Return [X, Y] of the center of cell containing provided text 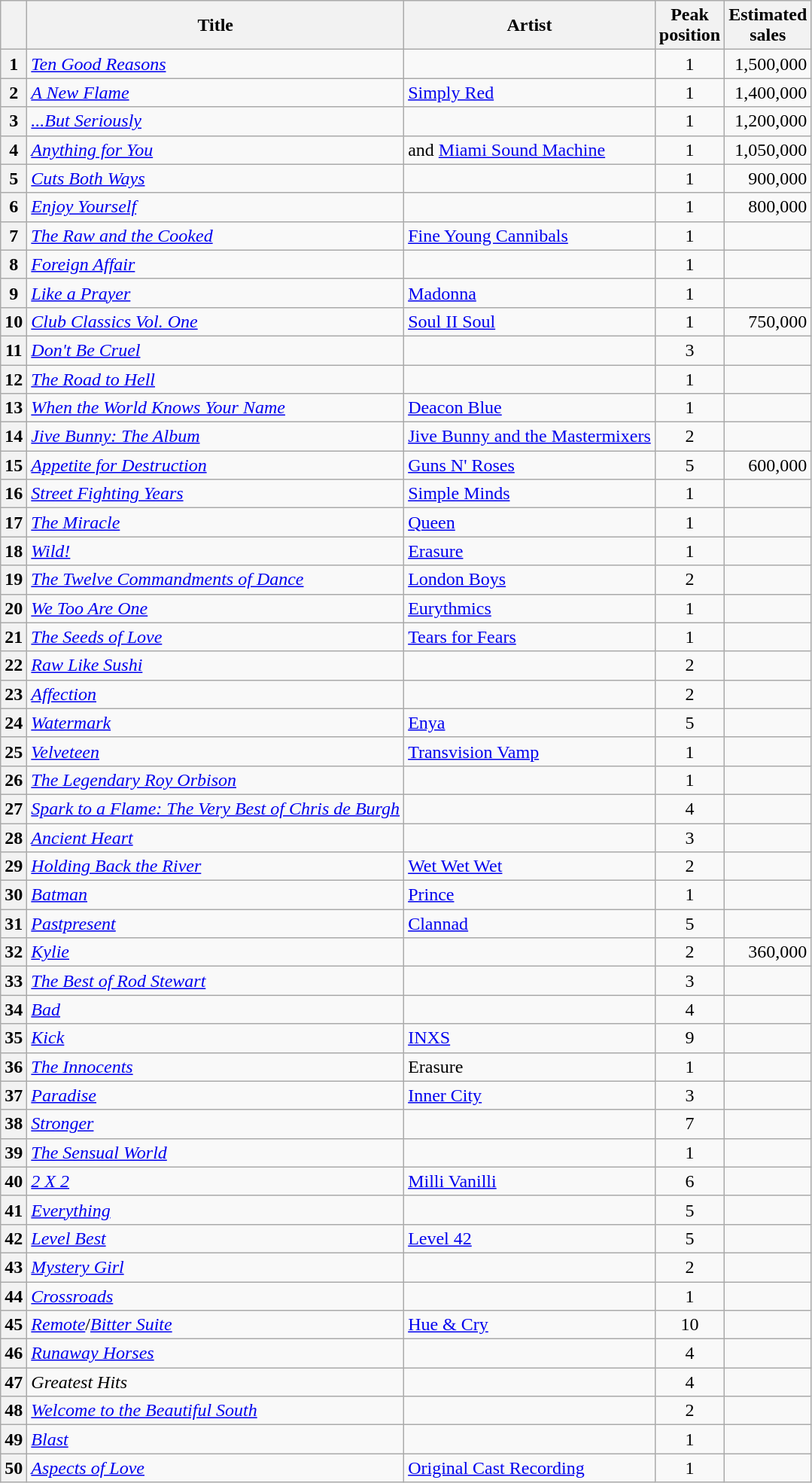
Everything [215, 1210]
Foreign Affair [215, 264]
Don't Be Cruel [215, 350]
Clannad [530, 924]
Level Best [215, 1238]
26 [14, 780]
Welcome to the Beautiful South [215, 1411]
Deacon Blue [530, 408]
11 [14, 350]
Ten Good Reasons [215, 64]
8 [14, 264]
Level 42 [530, 1238]
The Miracle [215, 522]
Spark to a Flame: The Very Best of Chris de Burgh [215, 808]
Aspects of Love [215, 1468]
The Seeds of Love [215, 637]
20 [14, 608]
Simply Red [530, 93]
Pastpresent [215, 924]
31 [14, 924]
28 [14, 838]
40 [14, 1181]
Runaway Horses [215, 1354]
Fine Young Cannibals [530, 236]
600,000 [768, 465]
14 [14, 437]
30 [14, 895]
45 [14, 1325]
18 [14, 551]
Paradise [215, 1095]
Kylie [215, 952]
The Raw and the Cooked [215, 236]
Affection [215, 694]
15 [14, 465]
1,500,000 [768, 64]
Blast [215, 1439]
The Best of Rod Stewart [215, 981]
35 [14, 1038]
47 [14, 1382]
Appetite for Destruction [215, 465]
360,000 [768, 952]
Club Classics Vol. One [215, 321]
900,000 [768, 178]
A New Flame [215, 93]
Holding Back the River [215, 866]
Bad [215, 1009]
When the World Knows Your Name [215, 408]
13 [14, 408]
21 [14, 637]
34 [14, 1009]
and Miami Sound Machine [530, 150]
...But Seriously [215, 121]
Prince [530, 895]
Inner City [530, 1095]
Madonna [530, 293]
33 [14, 981]
Street Fighting Years [215, 494]
Milli Vanilli [530, 1181]
Watermark [215, 723]
Wet Wet Wet [530, 866]
1,200,000 [768, 121]
Simple Minds [530, 494]
Transvision Vamp [530, 751]
Soul II Soul [530, 321]
41 [14, 1210]
The Innocents [215, 1067]
49 [14, 1439]
Title [215, 26]
Crossroads [215, 1296]
16 [14, 494]
42 [14, 1238]
Wild! [215, 551]
22 [14, 665]
24 [14, 723]
29 [14, 866]
43 [14, 1267]
39 [14, 1153]
1,400,000 [768, 93]
Greatest Hits [215, 1382]
Tears for Fears [530, 637]
We Too Are One [215, 608]
50 [14, 1468]
Like a Prayer [215, 293]
Hue & Cry [530, 1325]
Artist [530, 26]
Enjoy Yourself [215, 207]
Ancient Heart [215, 838]
46 [14, 1354]
19 [14, 580]
Stronger [215, 1124]
Velveteen [215, 751]
Cuts Both Ways [215, 178]
The Twelve Commandments of Dance [215, 580]
Mystery Girl [215, 1267]
The Sensual World [215, 1153]
38 [14, 1124]
36 [14, 1067]
1,050,000 [768, 150]
Kick [215, 1038]
Remote/Bitter Suite [215, 1325]
32 [14, 952]
48 [14, 1411]
Guns N' Roses [530, 465]
27 [14, 808]
Anything for You [215, 150]
750,000 [768, 321]
800,000 [768, 207]
London Boys [530, 580]
Enya [530, 723]
INXS [530, 1038]
The Road to Hell [215, 379]
Eurythmics [530, 608]
Jive Bunny and the Mastermixers [530, 437]
Raw Like Sushi [215, 665]
Batman [215, 895]
17 [14, 522]
Queen [530, 522]
12 [14, 379]
25 [14, 751]
23 [14, 694]
Original Cast Recording [530, 1468]
44 [14, 1296]
Jive Bunny: The Album [215, 437]
The Legendary Roy Orbison [215, 780]
2 X 2 [215, 1181]
Peakposition [689, 26]
37 [14, 1095]
Estimatedsales [768, 26]
